Return the (X, Y) coordinate for the center point of the cell that contains the specified text.  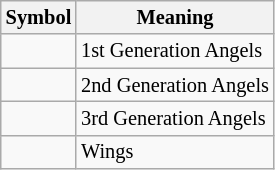
Symbol (38, 17)
Meaning (175, 17)
3rd Generation Angels (175, 118)
Wings (175, 152)
1st Generation Angels (175, 51)
2nd Generation Angels (175, 85)
